Extract the (x, y) coordinate from the center of the cell holding the provided text.  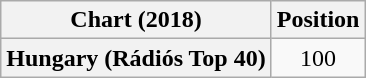
Chart (2018) (136, 20)
Hungary (Rádiós Top 40) (136, 58)
100 (318, 58)
Position (318, 20)
